Capture the cell that displays the provided text and extract its (x, y) central coordinate. 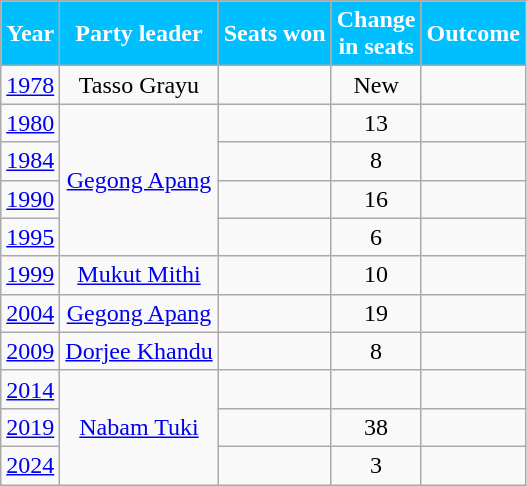
2009 (30, 351)
19 (376, 313)
1990 (30, 199)
Year (30, 34)
38 (376, 427)
1978 (30, 85)
10 (376, 275)
Changein seats (376, 34)
Seats won (274, 34)
13 (376, 123)
Party leader (139, 34)
Outcome (473, 34)
2004 (30, 313)
16 (376, 199)
1995 (30, 237)
3 (376, 465)
2024 (30, 465)
6 (376, 237)
1999 (30, 275)
1984 (30, 161)
2019 (30, 427)
Mukut Mithi (139, 275)
Dorjee Khandu (139, 351)
Tasso Grayu (139, 85)
New (376, 85)
2014 (30, 389)
1980 (30, 123)
Nabam Tuki (139, 427)
